For the text-containing cell, return its midpoint in (X, Y) coordinate format. 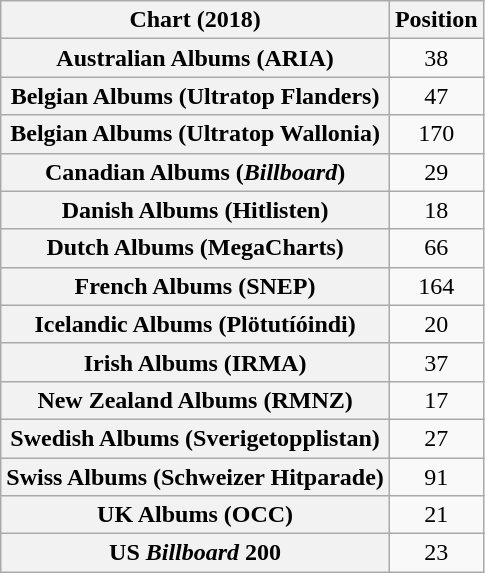
29 (436, 172)
66 (436, 248)
French Albums (SNEP) (196, 286)
Icelandic Albums (Plötutíóindi) (196, 324)
27 (436, 438)
Swiss Albums (Schweizer Hitparade) (196, 477)
Dutch Albums (MegaCharts) (196, 248)
Danish Albums (Hitlisten) (196, 210)
21 (436, 515)
Belgian Albums (Ultratop Flanders) (196, 96)
17 (436, 400)
37 (436, 362)
New Zealand Albums (RMNZ) (196, 400)
Australian Albums (ARIA) (196, 58)
Belgian Albums (Ultratop Wallonia) (196, 134)
Canadian Albums (Billboard) (196, 172)
164 (436, 286)
US Billboard 200 (196, 553)
Position (436, 20)
47 (436, 96)
Chart (2018) (196, 20)
18 (436, 210)
20 (436, 324)
Swedish Albums (Sverigetopplistan) (196, 438)
23 (436, 553)
UK Albums (OCC) (196, 515)
Irish Albums (IRMA) (196, 362)
170 (436, 134)
38 (436, 58)
91 (436, 477)
